Identify which cell holds the provided text, then report its [X, Y] central coordinate. 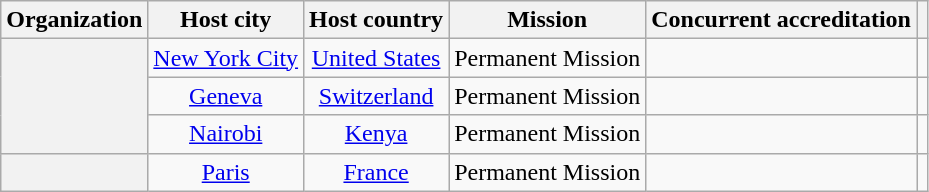
Mission [548, 20]
Geneva [226, 96]
Paris [226, 172]
Host city [226, 20]
France [376, 172]
Organization [74, 20]
Kenya [376, 134]
Host country [376, 20]
New York City [226, 58]
United States [376, 58]
Concurrent accreditation [782, 20]
Switzerland [376, 96]
Nairobi [226, 134]
